Capture the cell that displays the provided text and extract its (x, y) central coordinate. 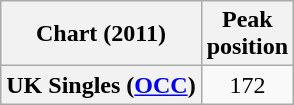
172 (247, 85)
Chart (2011) (101, 34)
Peakposition (247, 34)
UK Singles (OCC) (101, 85)
